Provide the [X, Y] coordinate of the cell's center where the given text is located.  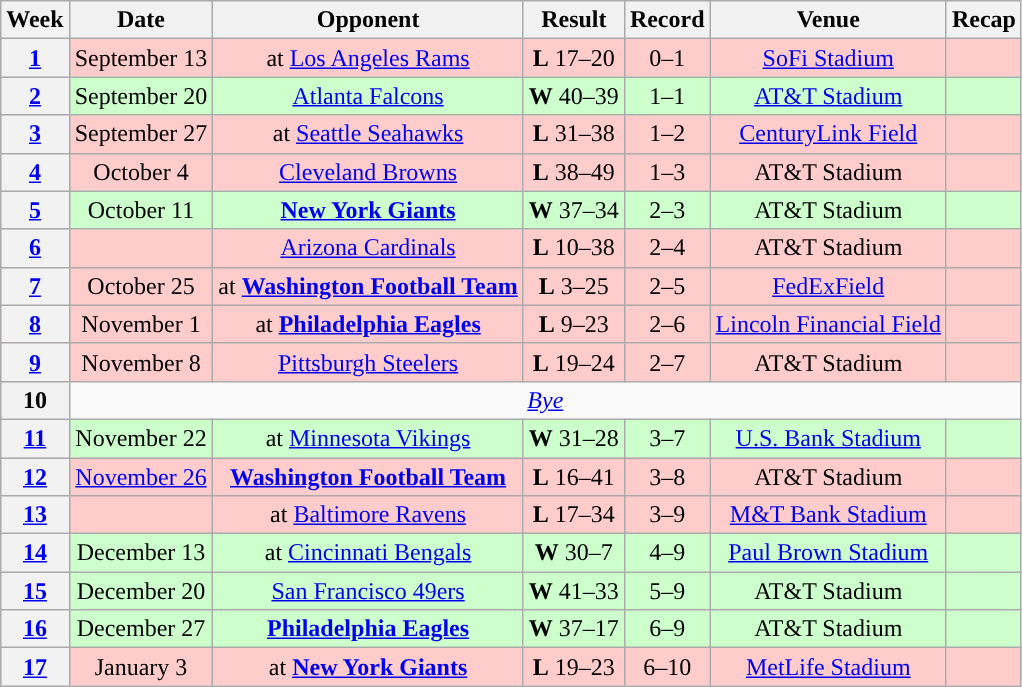
W 31–28 [574, 438]
Opponent [368, 20]
October 25 [141, 286]
2–5 [667, 286]
3–7 [667, 438]
7 [35, 286]
at Minnesota Vikings [368, 438]
Pittsburgh Steelers [368, 362]
2–4 [667, 248]
Result [574, 20]
at Washington Football Team [368, 286]
14 [35, 553]
Atlanta Falcons [368, 96]
9 [35, 362]
4–9 [667, 553]
at Baltimore Ravens [368, 515]
L 17–34 [574, 515]
L 9–23 [574, 324]
November 1 [141, 324]
1–2 [667, 134]
L 31–38 [574, 134]
W 40–39 [574, 96]
15 [35, 591]
4 [35, 172]
Washington Football Team [368, 477]
September 20 [141, 96]
L 19–24 [574, 362]
December 27 [141, 629]
Paul Brown Stadium [828, 553]
SoFi Stadium [828, 58]
Date [141, 20]
2–7 [667, 362]
November 22 [141, 438]
10 [35, 400]
3 [35, 134]
W 37–17 [574, 629]
2 [35, 96]
2–6 [667, 324]
6–9 [667, 629]
December 20 [141, 591]
Lincoln Financial Field [828, 324]
M&T Bank Stadium [828, 515]
October 11 [141, 210]
Bye [545, 400]
November 26 [141, 477]
San Francisco 49ers [368, 591]
W 30–7 [574, 553]
W 37–34 [574, 210]
1 [35, 58]
12 [35, 477]
New York Giants [368, 210]
September 13 [141, 58]
5 [35, 210]
W 41–33 [574, 591]
1–3 [667, 172]
Record [667, 20]
October 4 [141, 172]
3–8 [667, 477]
at Seattle Seahawks [368, 134]
at Cincinnati Bengals [368, 553]
November 8 [141, 362]
January 3 [141, 667]
6 [35, 248]
at Philadelphia Eagles [368, 324]
MetLife Stadium [828, 667]
Venue [828, 20]
U.S. Bank Stadium [828, 438]
at Los Angeles Rams [368, 58]
Philadelphia Eagles [368, 629]
L 16–41 [574, 477]
FedExField [828, 286]
at New York Giants [368, 667]
L 17–20 [574, 58]
L 19–23 [574, 667]
L 10–38 [574, 248]
Recap [984, 20]
5–9 [667, 591]
CenturyLink Field [828, 134]
11 [35, 438]
17 [35, 667]
1–1 [667, 96]
0–1 [667, 58]
L 38–49 [574, 172]
8 [35, 324]
16 [35, 629]
6–10 [667, 667]
September 27 [141, 134]
Week [35, 20]
Arizona Cardinals [368, 248]
2–3 [667, 210]
3–9 [667, 515]
L 3–25 [574, 286]
13 [35, 515]
December 13 [141, 553]
Cleveland Browns [368, 172]
